Locate the cell with the specified text and output its (X, Y) center coordinate. 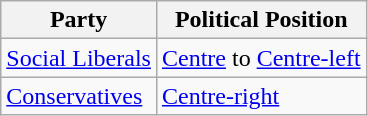
Social Liberals (79, 58)
Political Position (261, 20)
Conservatives (79, 96)
Party (79, 20)
Centre to Centre-left (261, 58)
Centre-right (261, 96)
